For the text-containing cell, return its midpoint in [x, y] coordinate format. 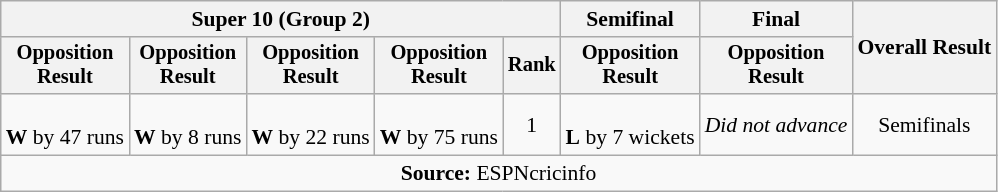
Super 10 (Group 2) [281, 19]
Source: ESPNcricinfo [499, 174]
Semifinal [630, 19]
W by 22 runs [310, 124]
1 [532, 124]
Overall Result [924, 48]
L by 7 wickets [630, 124]
Semifinals [924, 124]
Did not advance [776, 124]
Rank [532, 66]
Final [776, 19]
W by 47 runs [65, 124]
W by 75 runs [439, 124]
W by 8 runs [188, 124]
